From the cell containing the given text, extract its center point as [X, Y] coordinate. 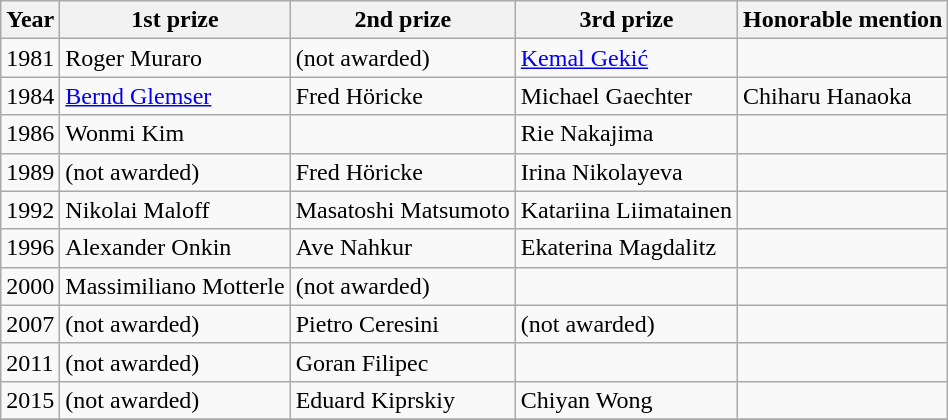
Honorable mention [843, 20]
Eduard Kiprskiy [402, 400]
1996 [30, 248]
2011 [30, 362]
Nikolai Maloff [175, 210]
Chiharu Hanaoka [843, 96]
1981 [30, 58]
Irina Nikolayeva [626, 172]
1984 [30, 96]
1st prize [175, 20]
Katariina Liimatainen [626, 210]
Chiyan Wong [626, 400]
Bernd Glemser [175, 96]
Roger Muraro [175, 58]
Ekaterina Magdalitz [626, 248]
Michael Gaechter [626, 96]
Masatoshi Matsumoto [402, 210]
1992 [30, 210]
2nd prize [402, 20]
Pietro Ceresini [402, 324]
3rd prize [626, 20]
2007 [30, 324]
Ave Nahkur [402, 248]
Alexander Onkin [175, 248]
Massimiliano Motterle [175, 286]
Goran Filipec [402, 362]
2000 [30, 286]
Rie Nakajima [626, 134]
1989 [30, 172]
Kemal Gekić [626, 58]
Wonmi Kim [175, 134]
Year [30, 20]
1986 [30, 134]
2015 [30, 400]
